Search for the cell housing the specified text and yield its (x, y) center coordinate. 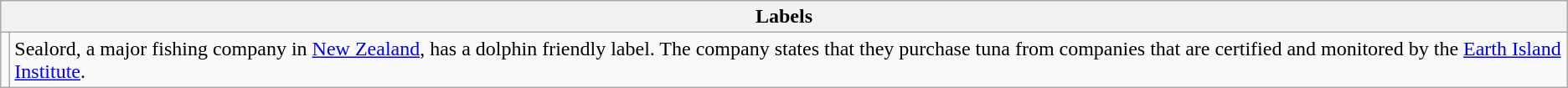
Labels (784, 17)
